Scan for the cell matching the given text and deliver its (X, Y) coordinate at center. 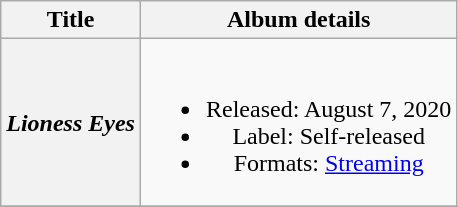
Released: August 7, 2020Label: Self-releasedFormats: Streaming (298, 122)
Lioness Eyes (71, 122)
Album details (298, 20)
Title (71, 20)
